Extract the (X, Y) coordinate from the center of the cell holding the provided text.  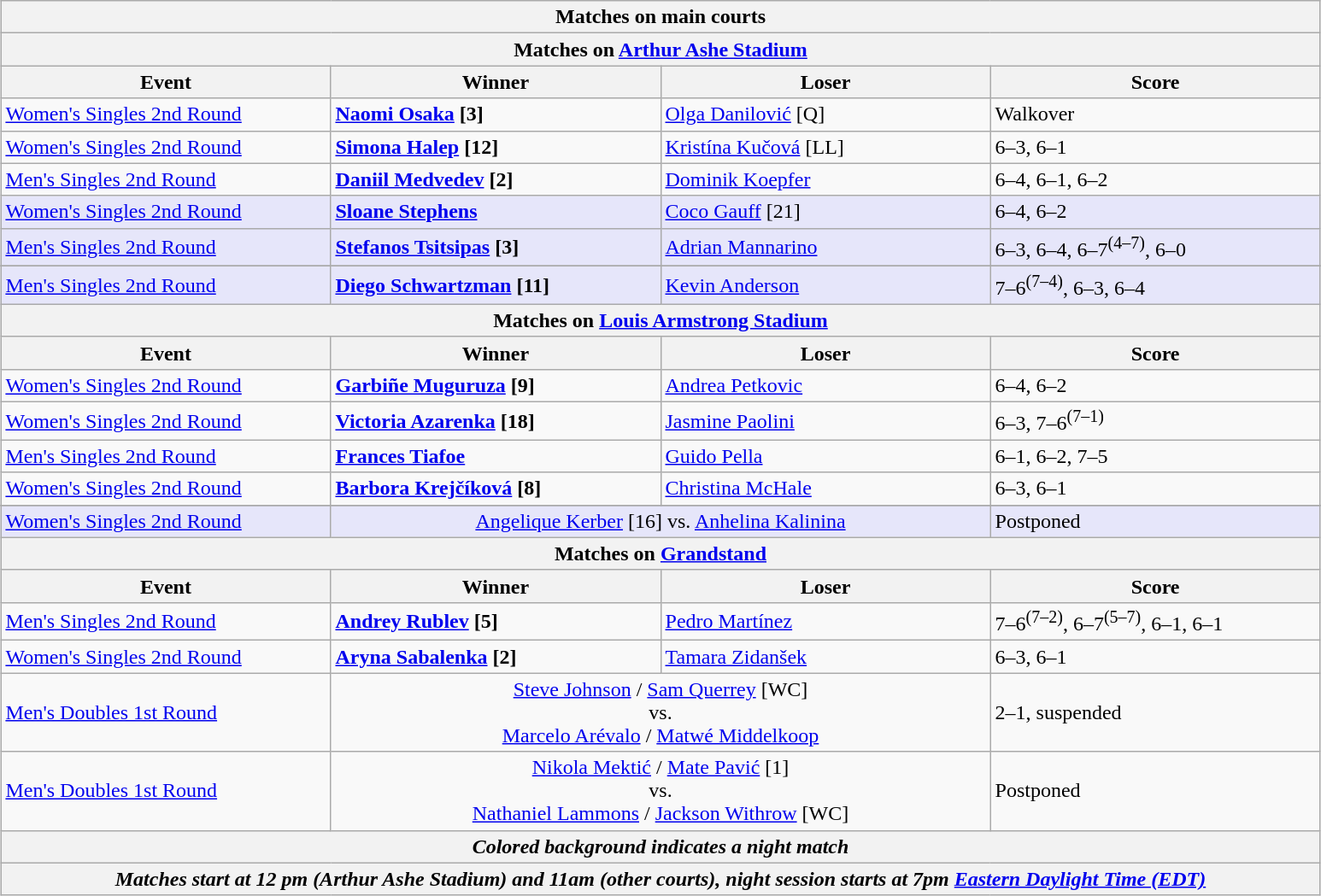
Angelique Kerber [16] vs. Anhelina Kalinina (660, 521)
Matches on main courts (660, 17)
Adrian Mannarino (825, 248)
Olga Danilović [Q] (825, 114)
Coco Gauff [21] (825, 212)
Victoria Azarenka [18] (496, 420)
Matches start at 12 pm (Arthur Ashe Stadium) and 11am (other courts), night session starts at 7pm Eastern Daylight Time (EDT) (660, 879)
Garbiñe Muguruza [9] (496, 385)
6–3, 6–4, 6–7(4–7), 6–0 (1155, 248)
Simona Halep [12] (496, 147)
6–1, 6–2, 7–5 (1155, 456)
Tamara Zidanšek (825, 657)
Kevin Anderson (825, 285)
Guido Pella (825, 456)
Christina McHale (825, 489)
Andrea Petkovic (825, 385)
Andrey Rublev [5] (496, 622)
Steve Johnson / Sam Querrey [WC]vs. Marcelo Arévalo / Matwé Middelkoop (660, 712)
Matches on Grandstand (660, 553)
7–6(7–2), 6–7(5–7), 6–1, 6–1 (1155, 622)
6–3, 7–6(7–1) (1155, 420)
Matches on Louis Armstrong Stadium (660, 320)
2–1, suspended (1155, 712)
Naomi Osaka [3] (496, 114)
Pedro Martínez (825, 622)
Diego Schwartzman [11] (496, 285)
6–4, 6–1, 6–2 (1155, 179)
Colored background indicates a night match (660, 846)
Stefanos Tsitsipas [3] (496, 248)
Kristína Kučová [LL] (825, 147)
Frances Tiafoe (496, 456)
Nikola Mektić / Mate Pavić [1]vs. Nathaniel Lammons / Jackson Withrow [WC] (660, 791)
Aryna Sabalenka [2] (496, 657)
Sloane Stephens (496, 212)
7–6(7–4), 6–3, 6–4 (1155, 285)
Jasmine Paolini (825, 420)
Daniil Medvedev [2] (496, 179)
Matches on Arthur Ashe Stadium (660, 50)
Walkover (1155, 114)
Barbora Krejčíková [8] (496, 489)
Dominik Koepfer (825, 179)
